Identify which cell holds the provided text, then report its (X, Y) central coordinate. 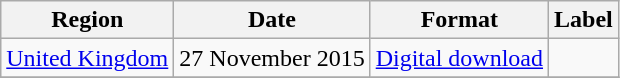
27 November 2015 (272, 58)
Format (459, 20)
Region (88, 20)
Label (584, 20)
Digital download (459, 58)
United Kingdom (88, 58)
Date (272, 20)
